Return the [X, Y] coordinate for the center point of the cell that contains the specified text.  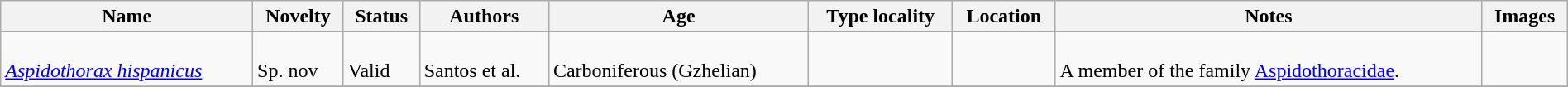
A member of the family Aspidothoracidae. [1269, 60]
Aspidothorax hispanicus [127, 60]
Santos et al. [484, 60]
Age [678, 17]
Images [1525, 17]
Valid [381, 60]
Novelty [299, 17]
Notes [1269, 17]
Authors [484, 17]
Location [1003, 17]
Carboniferous (Gzhelian) [678, 60]
Sp. nov [299, 60]
Name [127, 17]
Type locality [881, 17]
Status [381, 17]
